Detect which cell encompasses the target text, then output its (X, Y) center coordinate. 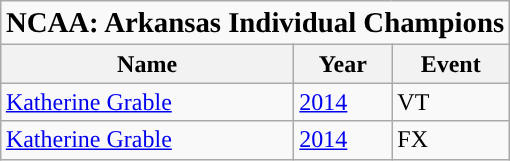
VT (451, 102)
Event (451, 64)
NCAA: Arkansas Individual Champions (254, 23)
Year (343, 64)
FX (451, 140)
Name (146, 64)
